Provide the [x, y] coordinate of the cell's center where the given text is located.  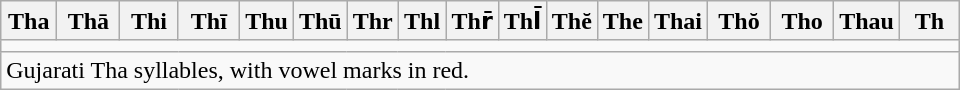
Thr [372, 21]
Thau [867, 21]
Thū [320, 21]
Thŏ [738, 21]
Tha [29, 21]
Gujarati Tha syllables, with vowel marks in red. [480, 70]
Thi [149, 21]
Thī [209, 21]
Thu [267, 21]
Thl̄ [522, 21]
The [622, 21]
Th [929, 21]
Thr̄ [472, 21]
Thā [88, 21]
Thĕ [572, 21]
Thai [678, 21]
Tho [802, 21]
Thl [422, 21]
